From the cell containing the given text, extract its center point as [X, Y] coordinate. 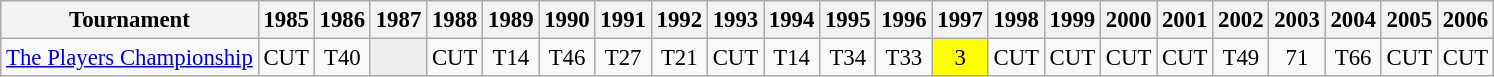
2004 [1353, 20]
1993 [735, 20]
1988 [455, 20]
T34 [848, 58]
2000 [1128, 20]
T66 [1353, 58]
2006 [1465, 20]
1986 [342, 20]
2005 [1409, 20]
71 [1297, 58]
1985 [286, 20]
The Players Championship [130, 58]
1997 [960, 20]
2002 [1241, 20]
T40 [342, 58]
1990 [567, 20]
T21 [679, 58]
1994 [792, 20]
3 [960, 58]
1992 [679, 20]
1987 [398, 20]
2003 [1297, 20]
1998 [1016, 20]
T46 [567, 58]
1996 [904, 20]
T49 [1241, 58]
T27 [623, 58]
1995 [848, 20]
T33 [904, 58]
2001 [1185, 20]
Tournament [130, 20]
1989 [511, 20]
1999 [1072, 20]
1991 [623, 20]
